Detect which cell encompasses the target text, then output its (x, y) center coordinate. 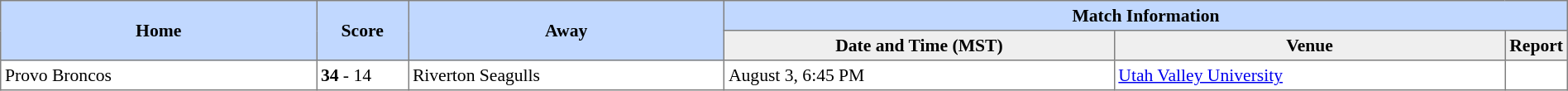
Date and Time (MST) (920, 45)
34 - 14 (362, 75)
Report (1537, 45)
Score (362, 31)
Provo Broncos (159, 75)
Home (159, 31)
Riverton Seagulls (566, 75)
Match Information (1146, 16)
August 3, 6:45 PM (920, 75)
Utah Valley University (1310, 75)
Venue (1310, 45)
Away (566, 31)
